Provide the [x, y] coordinate of the cell's center where the given text is located.  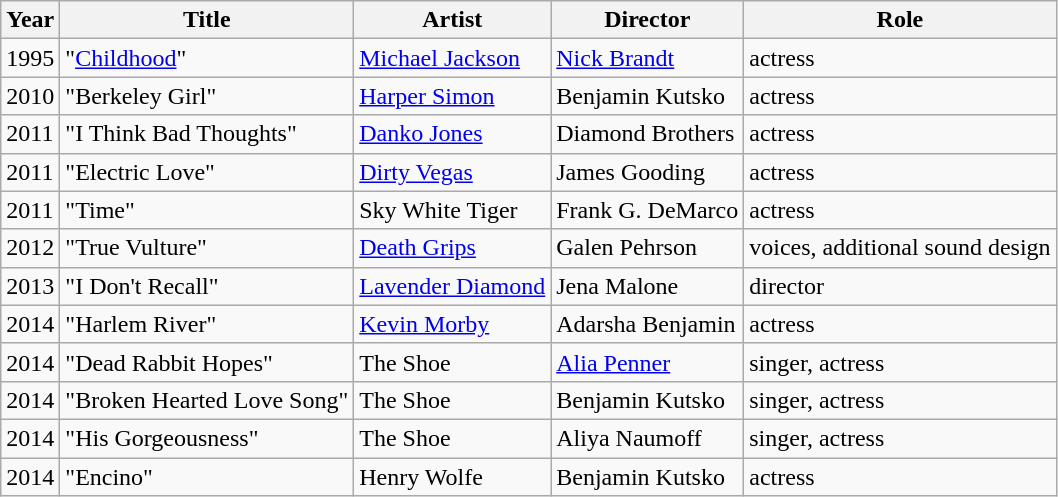
Jena Malone [648, 286]
"Electric Love" [207, 172]
Kevin Morby [452, 324]
Year [30, 20]
Title [207, 20]
Galen Pehrson [648, 248]
Artist [452, 20]
2010 [30, 96]
"I Think Bad Thoughts" [207, 134]
Alia Penner [648, 362]
1995 [30, 58]
"True Vulture" [207, 248]
"Encino" [207, 477]
Director [648, 20]
"Broken Hearted Love Song" [207, 400]
2012 [30, 248]
Danko Jones [452, 134]
Adarsha Benjamin [648, 324]
"I Don't Recall" [207, 286]
Role [900, 20]
Henry Wolfe [452, 477]
"Dead Rabbit Hopes" [207, 362]
"Harlem River" [207, 324]
Sky White Tiger [452, 210]
Michael Jackson [452, 58]
Harper Simon [452, 96]
"Time" [207, 210]
Dirty Vegas [452, 172]
director [900, 286]
Nick Brandt [648, 58]
"His Gorgeousness" [207, 438]
James Gooding [648, 172]
Lavender Diamond [452, 286]
voices, additional sound design [900, 248]
Frank G. DeMarco [648, 210]
Aliya Naumoff [648, 438]
"Berkeley Girl" [207, 96]
Diamond Brothers [648, 134]
Death Grips [452, 248]
2013 [30, 286]
"Childhood" [207, 58]
